Extract the [x, y] coordinate from the center of the cell holding the provided text.  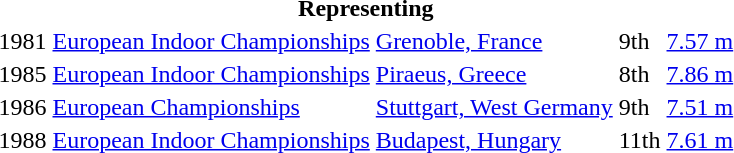
European Championships [211, 107]
8th [640, 74]
Grenoble, France [494, 41]
Piraeus, Greece [494, 74]
Stuttgart, West Germany [494, 107]
